Identify which cell holds the provided text, then report its [X, Y] central coordinate. 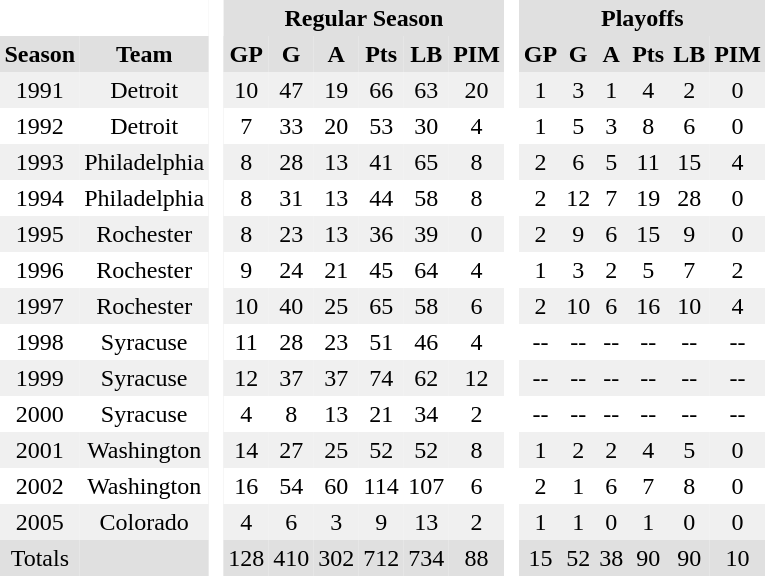
1999 [40, 378]
1997 [40, 306]
Season [40, 54]
712 [382, 558]
1994 [40, 198]
45 [382, 270]
39 [426, 234]
2005 [40, 522]
PIM [477, 54]
47 [292, 90]
107 [426, 486]
27 [292, 450]
1992 [40, 126]
30 [426, 126]
24 [292, 270]
64 [426, 270]
31 [292, 198]
Totals [40, 558]
1998 [40, 342]
1993 [40, 162]
1995 [40, 234]
1996 [40, 270]
Colorado [144, 522]
88 [477, 558]
66 [382, 90]
Playoffs [642, 18]
33 [292, 126]
302 [336, 558]
2002 [40, 486]
734 [426, 558]
128 [246, 558]
114 [382, 486]
54 [292, 486]
46 [426, 342]
14 [246, 450]
Regular Season [364, 18]
62 [426, 378]
63 [426, 90]
60 [336, 486]
2001 [40, 450]
38 [612, 558]
51 [382, 342]
40 [292, 306]
410 [292, 558]
36 [382, 234]
34 [426, 414]
Team [144, 54]
41 [382, 162]
53 [382, 126]
44 [382, 198]
1991 [40, 90]
74 [382, 378]
2000 [40, 414]
